Determine the (x, y) coordinate at the center of the cell enclosing the given text.  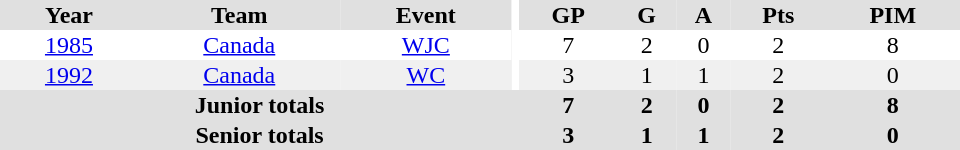
WC (426, 75)
PIM (893, 15)
Event (426, 15)
GP (568, 15)
Senior totals (260, 135)
1985 (69, 45)
A (704, 15)
G (646, 15)
Junior totals (260, 105)
Pts (778, 15)
Team (240, 15)
Year (69, 15)
1992 (69, 75)
WJC (426, 45)
